Determine the [X, Y] coordinate at the center of the cell enclosing the given text.  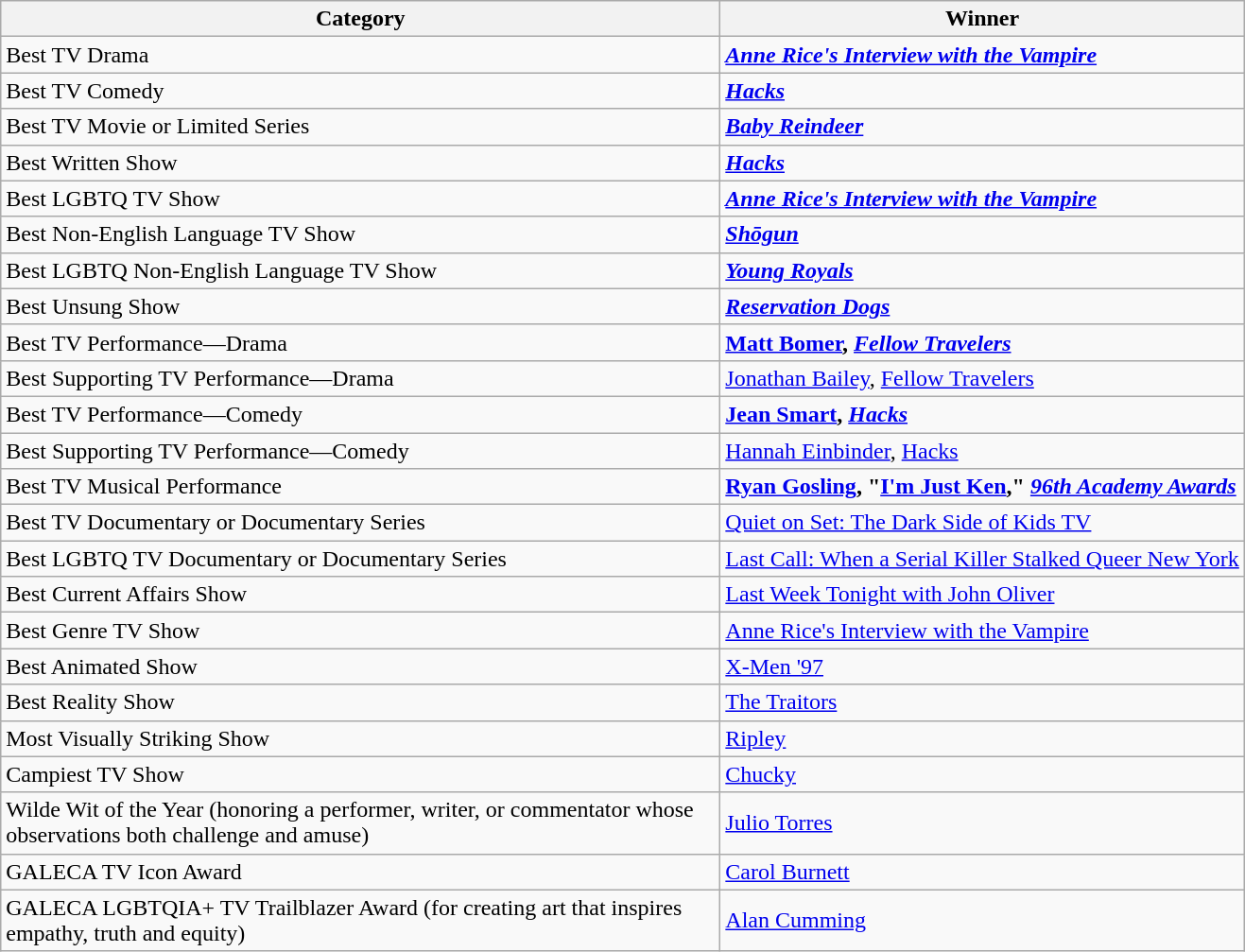
Alan Cumming [983, 921]
Chucky [983, 774]
The Traitors [983, 702]
Best Animated Show [361, 666]
Ryan Gosling, "I'm Just Ken," 96th Academy Awards [983, 487]
Baby Reindeer [983, 127]
Julio Torres [983, 822]
Best Non-English Language TV Show [361, 234]
Shōgun [983, 234]
Matt Bomer, Fellow Travelers [983, 342]
Carol Burnett [983, 872]
Jean Smart, Hacks [983, 414]
Best TV Movie or Limited Series [361, 127]
Best Supporting TV Performance—Drama [361, 378]
Most Visually Striking Show [361, 738]
Best LGBTQ Non-English Language TV Show [361, 270]
Last Call: When a Serial Killer Stalked Queer New York [983, 559]
Best Reality Show [361, 702]
Quiet on Set: The Dark Side of Kids TV [983, 523]
Hannah Einbinder, Hacks [983, 451]
GALECA LGBTQIA+ TV Trailblazer Award (for creating art that inspires empathy, truth and equity) [361, 921]
Best TV Comedy [361, 91]
Best LGBTQ TV Documentary or Documentary Series [361, 559]
Jonathan Bailey, Fellow Travelers [983, 378]
Best TV Drama [361, 55]
Best LGBTQ TV Show [361, 199]
Best Supporting TV Performance—Comedy [361, 451]
Winner [983, 19]
Best TV Documentary or Documentary Series [361, 523]
Last Week Tonight with John Oliver [983, 595]
Young Royals [983, 270]
Best TV Musical Performance [361, 487]
Best TV Performance—Comedy [361, 414]
Wilde Wit of the Year (honoring a performer, writer, or commentator whose observations both challenge and amuse) [361, 822]
Ripley [983, 738]
X-Men '97 [983, 666]
Best Current Affairs Show [361, 595]
Best TV Performance—Drama [361, 342]
GALECA TV Icon Award [361, 872]
Category [361, 19]
Reservation Dogs [983, 306]
Best Genre TV Show [361, 631]
Best Unsung Show [361, 306]
Best Written Show [361, 163]
Campiest TV Show [361, 774]
